For the text-containing cell, return its midpoint in [X, Y] coordinate format. 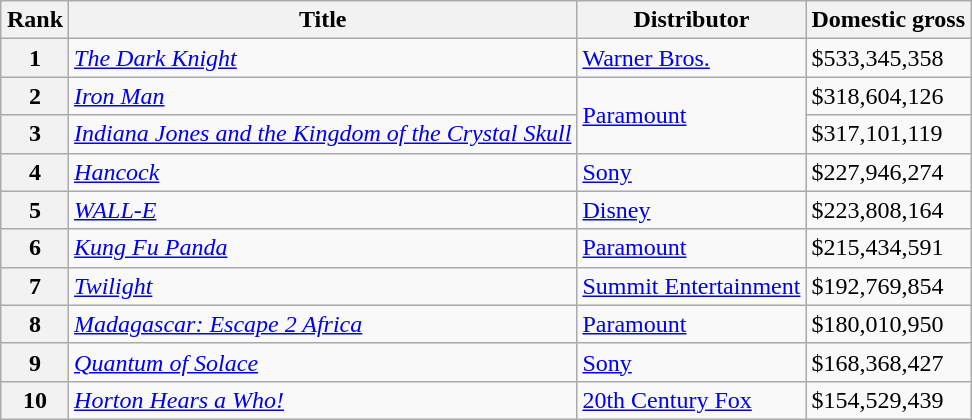
$227,946,274 [888, 172]
Summit Entertainment [692, 286]
Indiana Jones and the Kingdom of the Crystal Skull [323, 134]
1 [34, 58]
10 [34, 400]
$154,529,439 [888, 400]
5 [34, 210]
Kung Fu Panda [323, 248]
$533,345,358 [888, 58]
6 [34, 248]
Quantum of Solace [323, 362]
9 [34, 362]
Disney [692, 210]
8 [34, 324]
3 [34, 134]
$215,434,591 [888, 248]
$317,101,119 [888, 134]
Rank [34, 20]
7 [34, 286]
Warner Bros. [692, 58]
Iron Man [323, 96]
Title [323, 20]
Horton Hears a Who! [323, 400]
WALL-E [323, 210]
$318,604,126 [888, 96]
20th Century Fox [692, 400]
Hancock [323, 172]
$223,808,164 [888, 210]
Domestic gross [888, 20]
Madagascar: Escape 2 Africa [323, 324]
Twilight [323, 286]
The Dark Knight [323, 58]
4 [34, 172]
Distributor [692, 20]
$168,368,427 [888, 362]
2 [34, 96]
$180,010,950 [888, 324]
$192,769,854 [888, 286]
